Provide the (X, Y) coordinate of the cell's center where the given text is located.  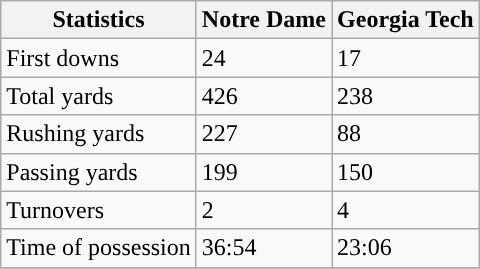
Passing yards (99, 172)
88 (406, 134)
24 (264, 58)
17 (406, 58)
199 (264, 172)
4 (406, 210)
Notre Dame (264, 20)
Total yards (99, 96)
426 (264, 96)
227 (264, 134)
150 (406, 172)
Turnovers (99, 210)
Rushing yards (99, 134)
First downs (99, 58)
238 (406, 96)
Georgia Tech (406, 20)
Statistics (99, 20)
Time of possession (99, 248)
2 (264, 210)
23:06 (406, 248)
36:54 (264, 248)
